Determine the (X, Y) coordinate at the center of the cell enclosing the given text.  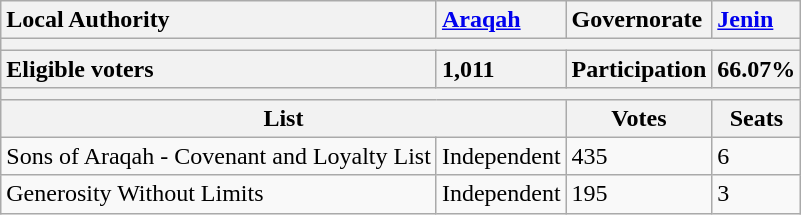
6 (756, 156)
1,011 (501, 69)
Sons of Araqah - Covenant and Loyalty List (219, 156)
Seats (756, 118)
Eligible voters (219, 69)
3 (756, 194)
Araqah (501, 20)
Governorate (639, 20)
Generosity Without Limits (219, 194)
List (284, 118)
Participation (639, 69)
Local Authority (219, 20)
Votes (639, 118)
195 (639, 194)
435 (639, 156)
Jenin (756, 20)
66.07% (756, 69)
